Extract the [x, y] coordinate from the center of the cell holding the provided text.  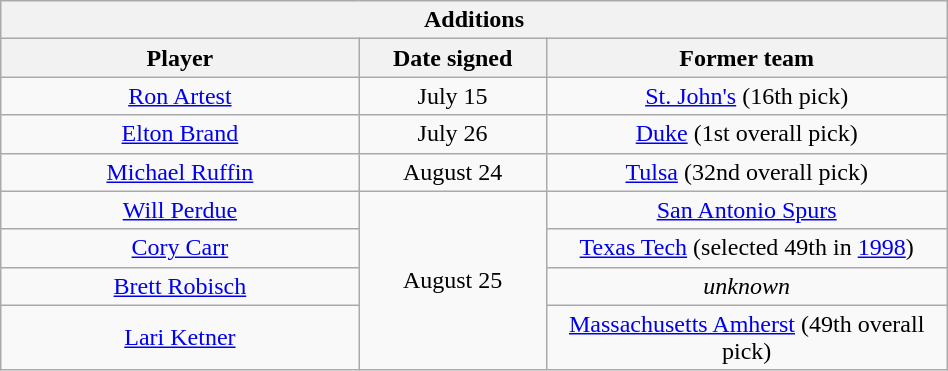
July 26 [452, 134]
Texas Tech (selected 49th in 1998) [746, 248]
Date signed [452, 58]
Player [180, 58]
St. John's (16th pick) [746, 96]
Massachusetts Amherst (49th overall pick) [746, 338]
July 15 [452, 96]
Lari Ketner [180, 338]
Elton Brand [180, 134]
Tulsa (32nd overall pick) [746, 172]
Duke (1st overall pick) [746, 134]
San Antonio Spurs [746, 210]
unknown [746, 286]
Former team [746, 58]
Will Perdue [180, 210]
August 25 [452, 280]
Ron Artest [180, 96]
Brett Robisch [180, 286]
Cory Carr [180, 248]
Additions [474, 20]
August 24 [452, 172]
Michael Ruffin [180, 172]
